Return the [x, y] coordinate for the center point of the cell that contains the specified text.  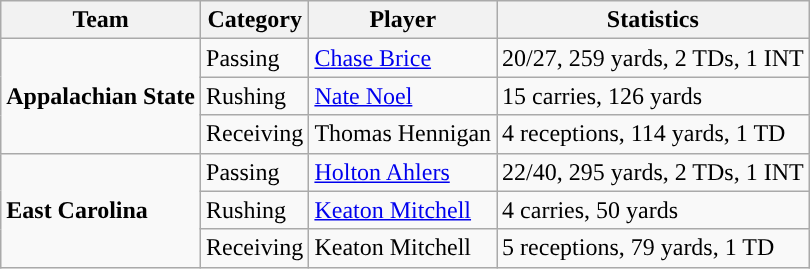
4 carries, 50 yards [654, 210]
Holton Ahlers [403, 172]
15 carries, 126 yards [654, 96]
Statistics [654, 20]
Nate Noel [403, 96]
20/27, 259 yards, 2 TDs, 1 INT [654, 58]
4 receptions, 114 yards, 1 TD [654, 134]
Chase Brice [403, 58]
Appalachian State [101, 96]
22/40, 295 yards, 2 TDs, 1 INT [654, 172]
Thomas Hennigan [403, 134]
Category [255, 20]
Player [403, 20]
East Carolina [101, 210]
5 receptions, 79 yards, 1 TD [654, 248]
Team [101, 20]
